Provide the (x, y) coordinate of the cell's center where the given text is located.  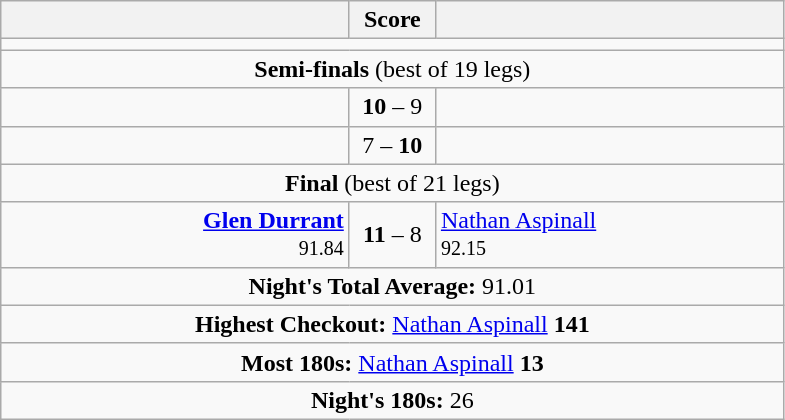
11 – 8 (392, 234)
Score (392, 20)
Glen Durrant 91.84 (176, 234)
10 – 9 (392, 107)
Nathan Aspinall 92.15 (610, 234)
Highest Checkout: Nathan Aspinall 141 (392, 324)
Night's 180s: 26 (392, 400)
Final (best of 21 legs) (392, 183)
Night's Total Average: 91.01 (392, 286)
Most 180s: Nathan Aspinall 13 (392, 362)
7 – 10 (392, 145)
Semi-finals (best of 19 legs) (392, 69)
